Return (X, Y) of the center of cell containing provided text 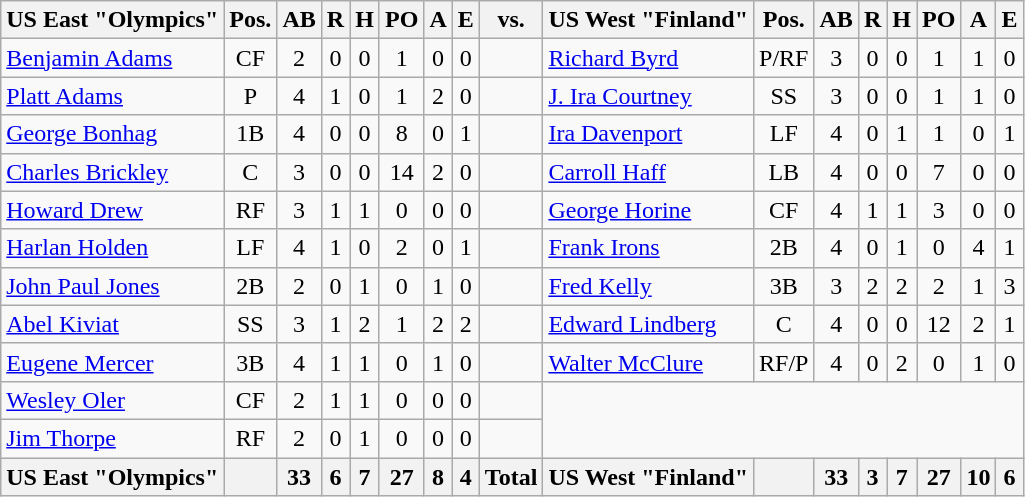
RF/P (784, 362)
George Bonhag (112, 134)
14 (401, 172)
vs. (511, 20)
George Horine (648, 210)
Ira Davenport (648, 134)
LB (784, 172)
Howard Drew (112, 210)
Carroll Haff (648, 172)
Abel Kiviat (112, 324)
Eugene Mercer (112, 362)
Charles Brickley (112, 172)
Harlan Holden (112, 248)
Jim Thorpe (112, 438)
Fred Kelly (648, 286)
Edward Lindberg (648, 324)
12 (939, 324)
Richard Byrd (648, 58)
P (250, 96)
Wesley Oler (112, 400)
Frank Irons (648, 248)
Benjamin Adams (112, 58)
Walter McClure (648, 362)
John Paul Jones (112, 286)
1B (250, 134)
P/RF (784, 58)
Platt Adams (112, 96)
J. Ira Courtney (648, 96)
Total (511, 477)
10 (978, 477)
